Capture the cell that displays the provided text and extract its (x, y) central coordinate. 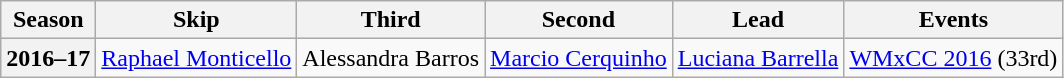
Third (391, 20)
Events (954, 20)
WMxCC 2016 (33rd) (954, 58)
Luciana Barrella (758, 58)
2016–17 (48, 58)
Alessandra Barros (391, 58)
Season (48, 20)
Raphael Monticello (196, 58)
Skip (196, 20)
Marcio Cerquinho (579, 58)
Lead (758, 20)
Second (579, 20)
